Return the (X, Y) coordinate for the center point of the cell that contains the specified text.  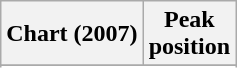
Chart (2007) (72, 34)
Peakposition (189, 34)
